Provide the (x, y) coordinate of the cell's center where the given text is located.  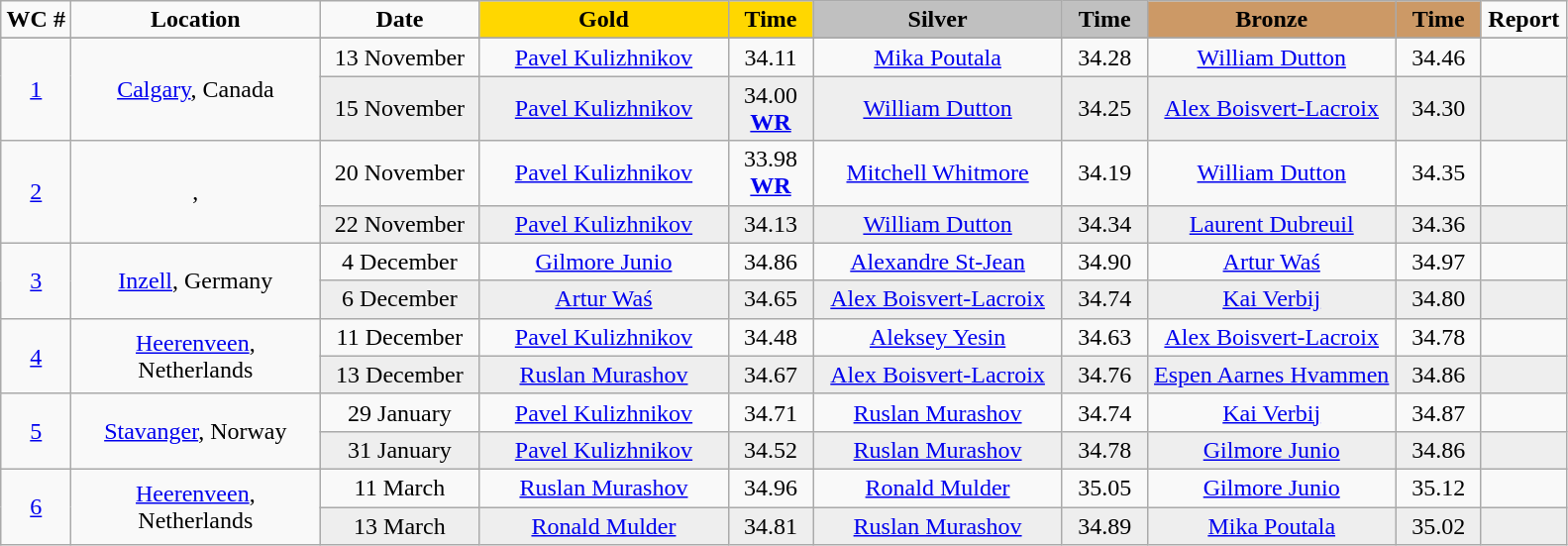
4 December (400, 262)
Laurent Dubreuil (1272, 224)
34.63 (1104, 337)
Report (1523, 20)
13 November (400, 57)
34.90 (1104, 262)
34.65 (771, 299)
34.13 (771, 224)
Calgary, Canada (196, 89)
34.80 (1438, 299)
34.19 (1104, 172)
Gold (604, 20)
34.71 (771, 412)
5 (36, 431)
Stavanger, Norway (196, 431)
4 (36, 356)
11 March (400, 488)
34.81 (771, 526)
35.02 (1438, 526)
34.67 (771, 375)
34.46 (1438, 57)
34.52 (771, 450)
34.76 (1104, 375)
31 January (400, 450)
20 November (400, 172)
34.25 (1104, 109)
29 January (400, 412)
34.34 (1104, 224)
34.87 (1438, 412)
6 (36, 506)
34.30 (1438, 109)
34.89 (1104, 526)
34.48 (771, 337)
34.28 (1104, 57)
WC # (36, 20)
3 (36, 280)
34.00WR (771, 109)
34.11 (771, 57)
6 December (400, 299)
Espen Aarnes Hvammen (1272, 375)
35.12 (1438, 488)
34.96 (771, 488)
Alexandre St-Jean (937, 262)
15 November (400, 109)
35.05 (1104, 488)
, (196, 192)
34.97 (1438, 262)
2 (36, 192)
1 (36, 89)
Silver (937, 20)
13 December (400, 375)
Inzell, Germany (196, 280)
11 December (400, 337)
33.98WR (771, 172)
Location (196, 20)
34.35 (1438, 172)
Mitchell Whitmore (937, 172)
Aleksey Yesin (937, 337)
13 March (400, 526)
Bronze (1272, 20)
22 November (400, 224)
Date (400, 20)
34.36 (1438, 224)
